Scan for the cell matching the given text and deliver its [X, Y] coordinate at center. 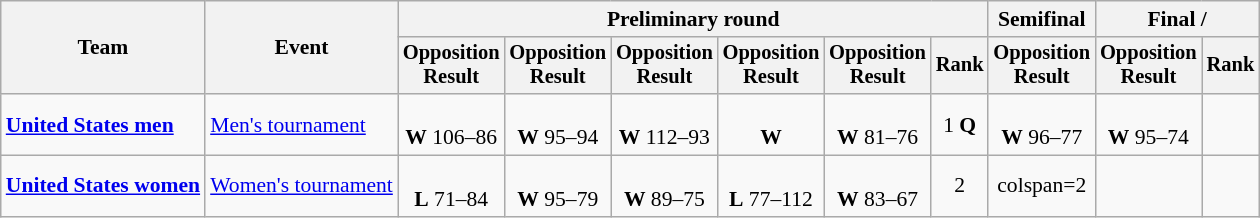
Team [103, 48]
W [772, 124]
Women's tournament [302, 186]
W 89–75 [664, 186]
W 106–86 [452, 124]
Preliminary round [694, 19]
L 71–84 [452, 186]
W 81–76 [878, 124]
W 96–77 [1042, 124]
Men's tournament [302, 124]
W 83–67 [878, 186]
W 95–79 [558, 186]
United States men [103, 124]
W 95–94 [558, 124]
Final / [1177, 19]
colspan=2 [1042, 186]
W 112–93 [664, 124]
Event [302, 48]
L 77–112 [772, 186]
W 95–74 [1148, 124]
2 [960, 186]
1 Q [960, 124]
United States women [103, 186]
Semifinal [1042, 19]
